Output the (x, y) coordinate of the center of the cell containing the given text.  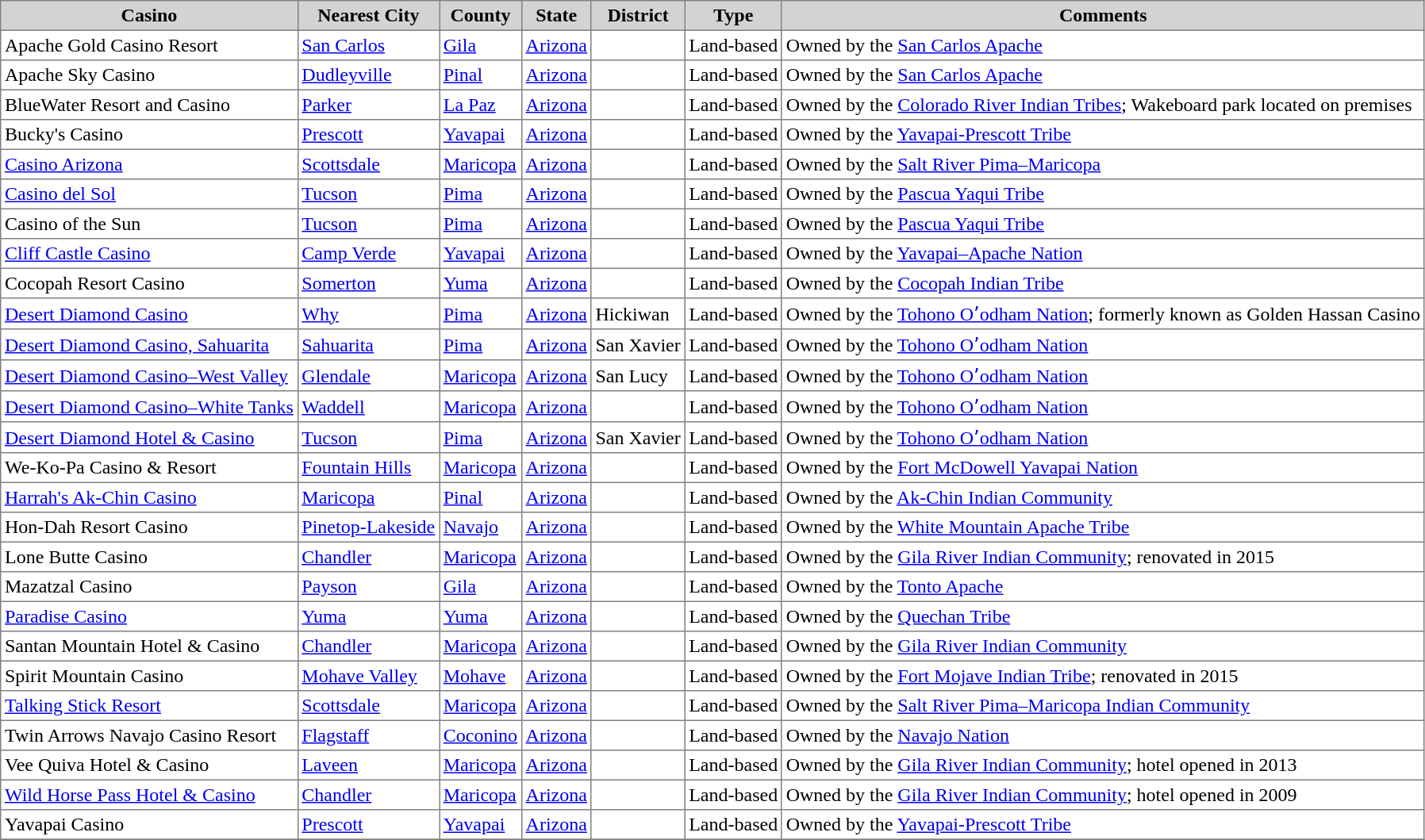
Desert Diamond Casino–West Valley (149, 376)
Why (368, 314)
Casino of the Sun (149, 224)
Santan Mountain Hotel & Casino (149, 646)
Sahuarita (368, 344)
Owned by the Fort Mojave Indian Tribe; renovated in 2015 (1103, 676)
Pinetop-Lakeside (368, 527)
Apache Gold Casino Resort (149, 45)
Paradise Casino (149, 616)
Owned by the White Mountain Apache Tribe (1103, 527)
Casino Arizona (149, 164)
Spirit Mountain Casino (149, 676)
Harrah's Ak-Chin Casino (149, 497)
Owned by the Gila River Indian Community; hotel opened in 2009 (1103, 795)
Bucky's Casino (149, 135)
Cliff Castle Casino (149, 254)
Type (733, 16)
Nearest City (368, 16)
Owned by the Colorado River Indian Tribes; Wakeboard park located on premises (1103, 105)
Payson (368, 587)
San Lucy (638, 376)
Vee Quiva Hotel & Casino (149, 765)
District (638, 16)
State (556, 16)
Glendale (368, 376)
Owned by the Cocopah Indian Tribe (1103, 283)
Desert Diamond Casino–White Tanks (149, 406)
Camp Verde (368, 254)
Wild Horse Pass Hotel & Casino (149, 795)
Yavapai Casino (149, 825)
Casino (149, 16)
Flagstaff (368, 735)
Desert Diamond Hotel & Casino (149, 438)
Owned by the Ak-Chin Indian Community (1103, 497)
Desert Diamond Casino (149, 314)
Cocopah Resort Casino (149, 283)
Mohave Valley (368, 676)
Apache Sky Casino (149, 75)
Lone Butte Casino (149, 557)
Navajo (481, 527)
Mazatzal Casino (149, 587)
San Carlos (368, 45)
We-Ko-Pa Casino & Resort (149, 468)
Owned by the Quechan Tribe (1103, 616)
Fountain Hills (368, 468)
Owned by the Gila River Indian Community; hotel opened in 2013 (1103, 765)
Hon-Dah Resort Casino (149, 527)
Parker (368, 105)
Hickiwan (638, 314)
Owned by the Fort McDowell Yavapai Nation (1103, 468)
Owned by the Gila River Indian Community (1103, 646)
Owned by the Yavapai–Apache Nation (1103, 254)
Owned by the Gila River Indian Community; renovated in 2015 (1103, 557)
Dudleyville (368, 75)
Desert Diamond Casino, Sahuarita (149, 344)
Owned by the Salt River Pima–Maricopa Indian Community (1103, 706)
Mohave (481, 676)
Owned by the Navajo Nation (1103, 735)
Comments (1103, 16)
Casino del Sol (149, 194)
Coconino (481, 735)
La Paz (481, 105)
Talking Stick Resort (149, 706)
County (481, 16)
Owned by the Tonto Apache (1103, 587)
Waddell (368, 406)
Twin Arrows Navajo Casino Resort (149, 735)
Owned by the Tohono Oʼodham Nation; formerly known as Golden Hassan Casino (1103, 314)
BlueWater Resort and Casino (149, 105)
Somerton (368, 283)
Laveen (368, 765)
Owned by the Salt River Pima–Maricopa (1103, 164)
